Search for the cell housing the specified text and yield its [X, Y] center coordinate. 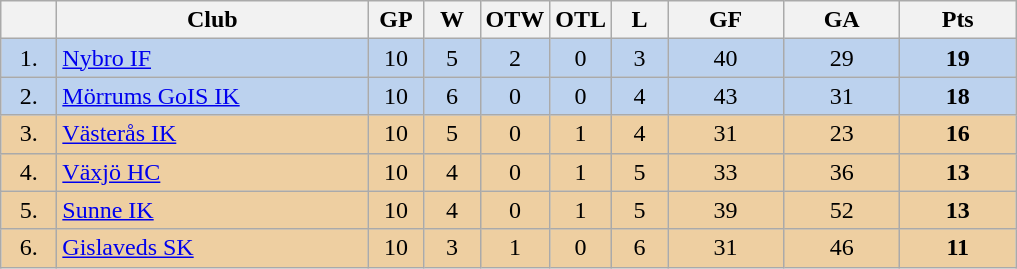
18 [958, 96]
Nybro IF [212, 58]
GA [842, 20]
OTW [515, 20]
W [452, 20]
40 [726, 58]
Club [212, 20]
4. [29, 172]
6. [29, 248]
29 [842, 58]
2 [515, 58]
46 [842, 248]
Mörrums GoIS IK [212, 96]
3. [29, 134]
11 [958, 248]
Sunne IK [212, 210]
16 [958, 134]
36 [842, 172]
5. [29, 210]
GP [396, 20]
1. [29, 58]
19 [958, 58]
2. [29, 96]
GF [726, 20]
Västerås IK [212, 134]
52 [842, 210]
Pts [958, 20]
23 [842, 134]
43 [726, 96]
Gislaveds SK [212, 248]
Växjö HC [212, 172]
OTL [581, 20]
33 [726, 172]
39 [726, 210]
L [640, 20]
